Scan for the cell matching the given text and deliver its [X, Y] coordinate at center. 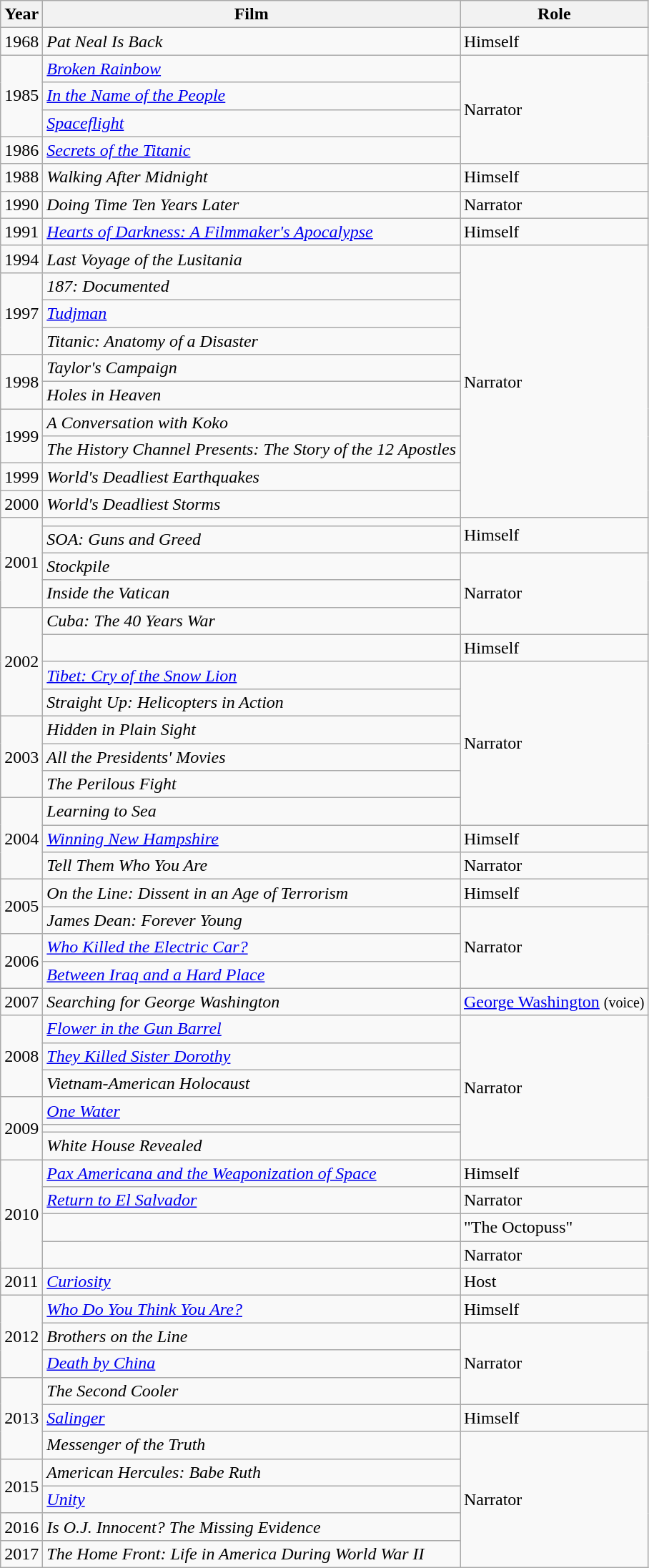
2012 [21, 1336]
Brothers on the Line [252, 1336]
2001 [21, 562]
The Home Front: Life in America During World War II [252, 1554]
The Second Cooler [252, 1391]
1985 [21, 96]
Holes in Heaven [252, 395]
Vietnam-American Holocaust [252, 1083]
Cuba: The 40 Years War [252, 621]
Winning New Hampshire [252, 839]
Host [555, 1282]
2004 [21, 839]
Pax Americana and the Weaponization of Space [252, 1173]
Hidden in Plain Sight [252, 729]
Salinger [252, 1418]
Searching for George Washington [252, 1002]
Who Do You Think You Are? [252, 1309]
1990 [21, 204]
James Dean: Forever Young [252, 920]
Broken Rainbow [252, 69]
1991 [21, 232]
Straight Up: Helicopters in Action [252, 702]
2017 [21, 1554]
Death by China [252, 1364]
Film [252, 14]
Pat Neal Is Back [252, 41]
Return to El Salvador [252, 1200]
Unity [252, 1499]
World's Deadliest Earthquakes [252, 477]
2003 [21, 756]
Walking After Midnight [252, 177]
American Hercules: Babe Ruth [252, 1472]
All the Presidents' Movies [252, 757]
1998 [21, 382]
In the Name of the People [252, 96]
Is O.J. Innocent? The Missing Evidence [252, 1527]
One Water [252, 1110]
1997 [21, 313]
1986 [21, 150]
2008 [21, 1056]
Year [21, 14]
2013 [21, 1418]
2010 [21, 1214]
Who Killed the Electric Car? [252, 947]
Tibet: Cry of the Snow Lion [252, 675]
2000 [21, 504]
SOA: Guns and Greed [252, 539]
A Conversation with Koko [252, 423]
1994 [21, 259]
2011 [21, 1282]
Doing Time Ten Years Later [252, 204]
Curiosity [252, 1282]
2016 [21, 1527]
2002 [21, 661]
World's Deadliest Storms [252, 504]
Hearts of Darkness: A Filmmaker's Apocalypse [252, 232]
2015 [21, 1486]
2005 [21, 907]
1988 [21, 177]
Spaceflight [252, 123]
"The Octopuss" [555, 1228]
2006 [21, 961]
Last Voyage of the Lusitania [252, 259]
Stockpile [252, 566]
They Killed Sister Dorothy [252, 1056]
The Perilous Fight [252, 784]
2007 [21, 1002]
1968 [21, 41]
Taylor's Campaign [252, 368]
On the Line: Dissent in an Age of Terrorism [252, 893]
Secrets of the Titanic [252, 150]
White House Revealed [252, 1145]
The History Channel Presents: The Story of the 12 Apostles [252, 450]
2009 [21, 1128]
Messenger of the Truth [252, 1445]
Flower in the Gun Barrel [252, 1029]
Between Iraq and a Hard Place [252, 975]
George Washington (voice) [555, 1002]
187: Documented [252, 286]
Role [555, 14]
Tudjman [252, 313]
Inside the Vatican [252, 593]
Learning to Sea [252, 812]
Tell Them Who You Are [252, 866]
Titanic: Anatomy of a Disaster [252, 341]
